Pinpoint the cell where the given text exists, returning its [x, y] midpoint coordinate. 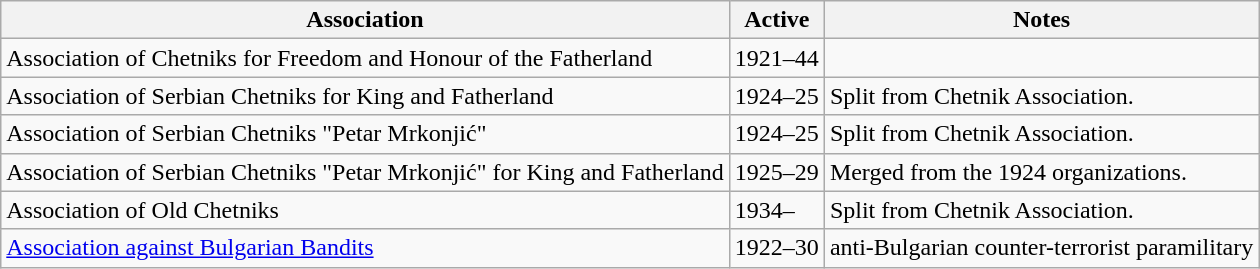
Association of Serbian Chetniks for King and Fatherland [366, 96]
Association of Chetniks for Freedom and Honour of the Fatherland [366, 58]
Notes [1041, 20]
Merged from the 1924 organizations. [1041, 172]
Association of Serbian Chetniks "Petar Mrkonjić" [366, 134]
anti-Bulgarian counter-terrorist paramilitary [1041, 248]
Association [366, 20]
Active [776, 20]
Association of Serbian Chetniks "Petar Mrkonjić" for King and Fatherland [366, 172]
1922–30 [776, 248]
Association of Old Chetniks [366, 210]
1934– [776, 210]
1925–29 [776, 172]
1921–44 [776, 58]
Association against Bulgarian Bandits [366, 248]
